Provide the (x, y) coordinate of the cell's center where the given text is located.  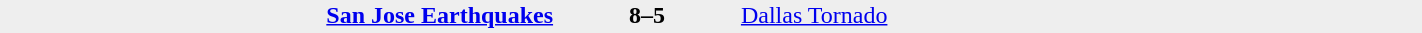
San Jose Earthquakes (384, 15)
8–5 (648, 15)
Dallas Tornado (910, 15)
